Return [X, Y] of the center of cell containing provided text 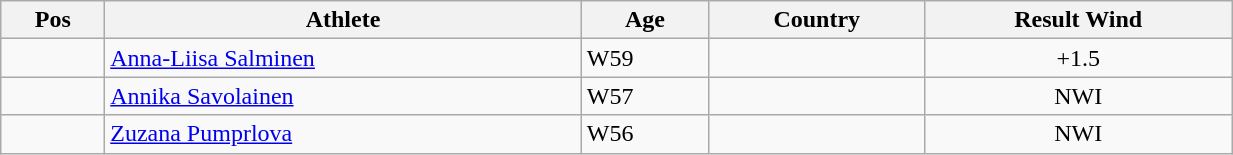
Result Wind [1078, 20]
Zuzana Pumprlova [344, 134]
+1.5 [1078, 58]
Country [817, 20]
Age [645, 20]
Pos [53, 20]
Annika Savolainen [344, 96]
W59 [645, 58]
Athlete [344, 20]
Anna-Liisa Salminen [344, 58]
W56 [645, 134]
W57 [645, 96]
